From the cell containing the given text, extract its center point as [X, Y] coordinate. 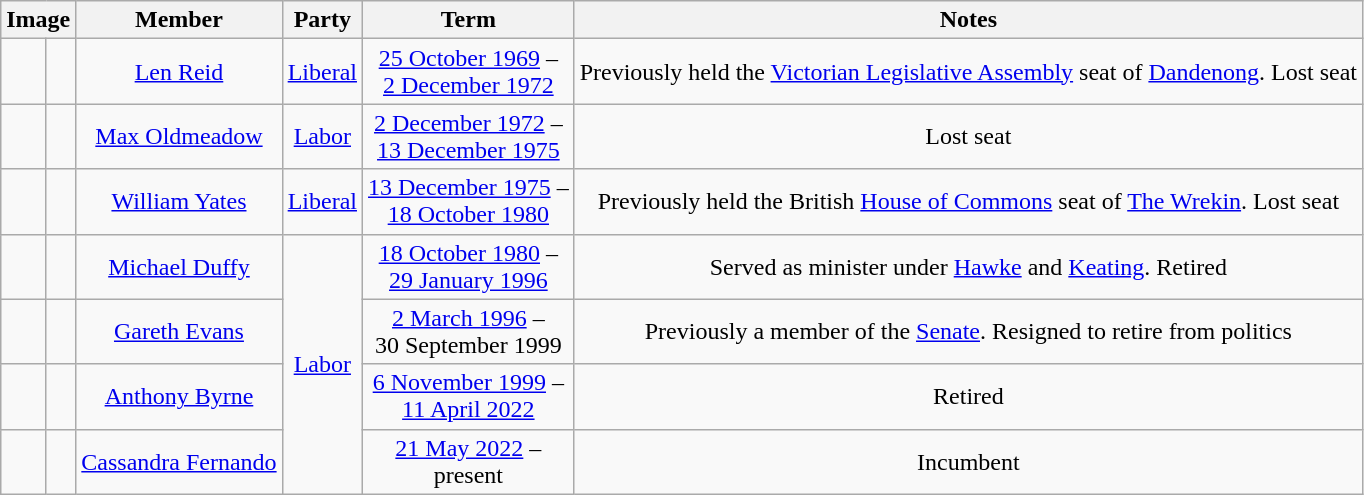
Gareth Evans [179, 332]
25 October 1969 –2 December 1972 [469, 72]
William Yates [179, 202]
Michael Duffy [179, 266]
Cassandra Fernando [179, 462]
21 May 2022 –present [469, 462]
Lost seat [968, 136]
Anthony Byrne [179, 396]
Notes [968, 20]
Max Oldmeadow [179, 136]
Party [322, 20]
Incumbent [968, 462]
Term [469, 20]
2 December 1972 –13 December 1975 [469, 136]
Previously held the British House of Commons seat of The Wrekin. Lost seat [968, 202]
Len Reid [179, 72]
Member [179, 20]
6 November 1999 –11 April 2022 [469, 396]
Served as minister under Hawke and Keating. Retired [968, 266]
Retired [968, 396]
2 March 1996 –30 September 1999 [469, 332]
Previously held the Victorian Legislative Assembly seat of Dandenong. Lost seat [968, 72]
Previously a member of the Senate. Resigned to retire from politics [968, 332]
18 October 1980 –29 January 1996 [469, 266]
Image [38, 20]
13 December 1975 –18 October 1980 [469, 202]
